Capture the cell that displays the provided text and extract its [x, y] central coordinate. 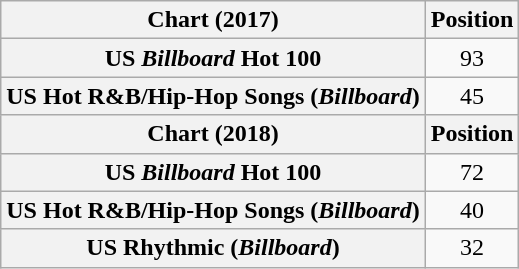
Chart (2017) [213, 20]
32 [472, 248]
US Rhythmic (Billboard) [213, 248]
Chart (2018) [213, 134]
45 [472, 96]
93 [472, 58]
72 [472, 172]
40 [472, 210]
